From the cell containing the given text, extract its center point as (x, y) coordinate. 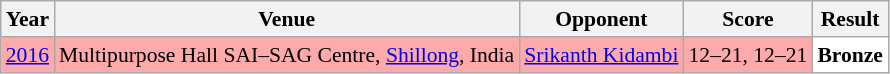
Score (748, 19)
Bronze (850, 55)
Srikanth Kidambi (601, 55)
Venue (286, 19)
Multipurpose Hall SAI–SAG Centre, Shillong, India (286, 55)
Result (850, 19)
Year (28, 19)
2016 (28, 55)
12–21, 12–21 (748, 55)
Opponent (601, 19)
